Determine the (x, y) coordinate at the center of the cell enclosing the given text.  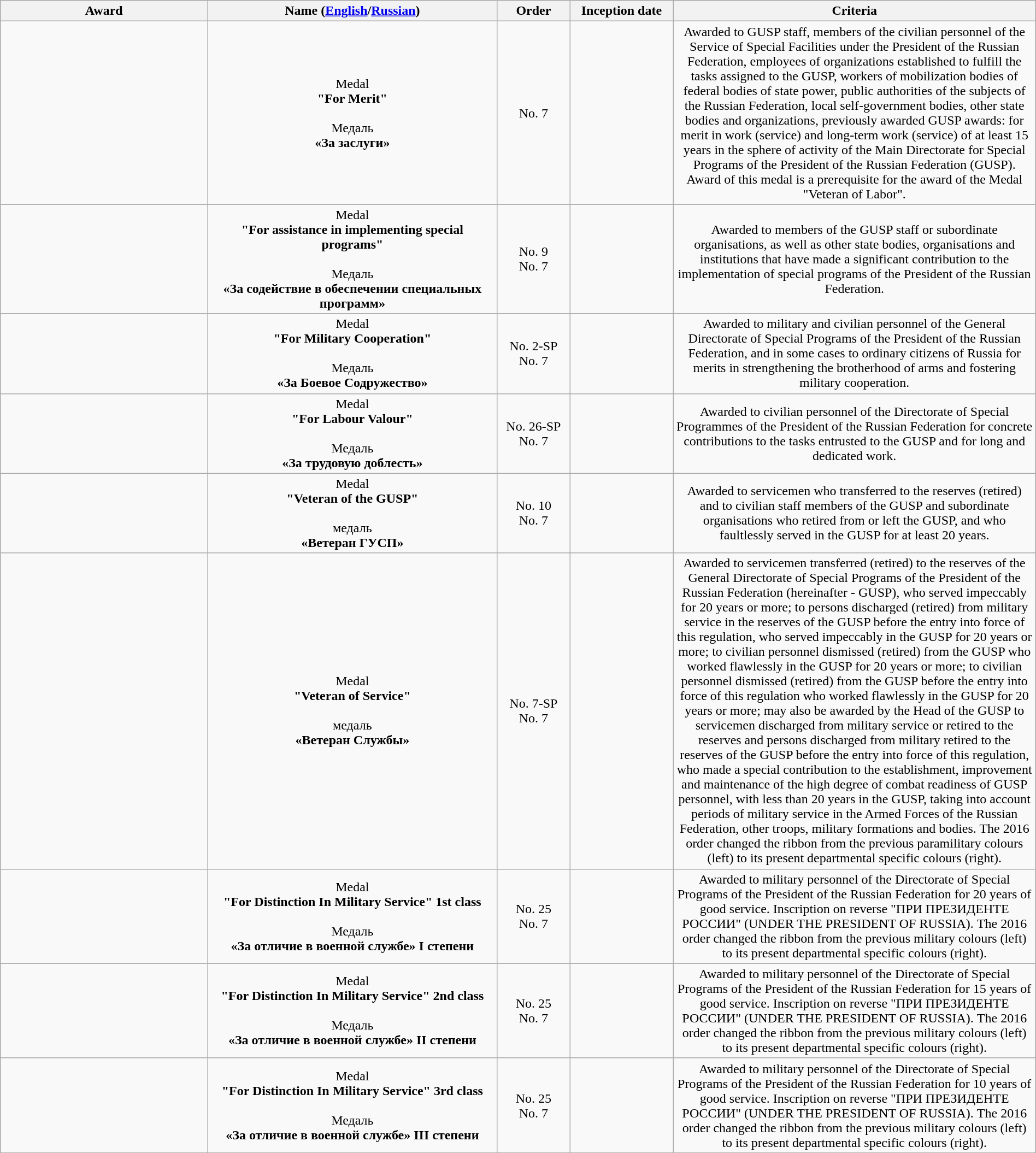
Medal"For Distinction In Military Service" 3rd classМедаль«За отличие в военной службе» III степени (352, 1105)
No. 10No. 7 (533, 513)
Criteria (855, 11)
Medal"For assistance in implementing special programs"Медаль«За содействие в обеспечении специальных программ» (352, 259)
Medal"Veteran of the GUSP"медаль«Ветеран ГУСП» (352, 513)
Award (104, 11)
Medal"For Military Cooperation"Медаль«За Боевое Содружество» (352, 354)
Medal"Veteran of Service"медаль«Ветеран Службы» (352, 711)
Medal"For Distinction In Military Service" 1st classМедаль«За отличие в военной службе» I степени (352, 916)
No. 2-SPNo. 7 (533, 354)
Medal"For Labour Valour"Медаль«За трудовую доблесть» (352, 433)
No. 7-SPNo. 7 (533, 711)
Medal"For Merit"Медаль«За заслуги» (352, 113)
No. 26-SPNo. 7 (533, 433)
No. 7 (533, 113)
Inception date (622, 11)
Name (English/Russian) (352, 11)
No. 9No. 7 (533, 259)
Medal"For Distinction In Military Service" 2nd classМедаль«За отличие в военной службе» II степени (352, 1011)
Order (533, 11)
